Identify which cell holds the provided text, then report its [X, Y] central coordinate. 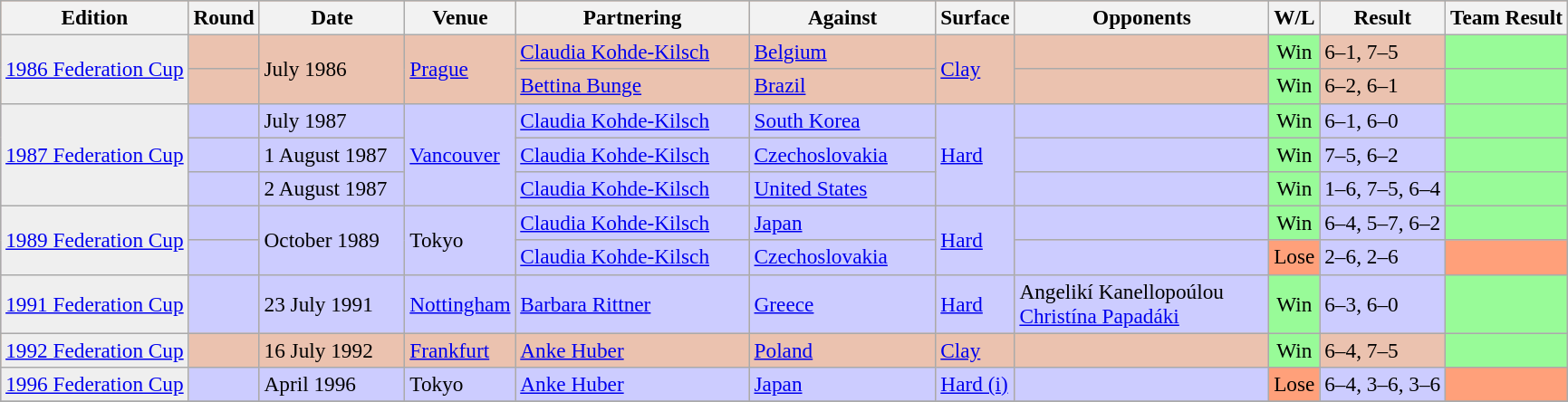
South Korea [842, 120]
1989 Federation Cup [94, 240]
1991 Federation Cup [94, 304]
6–4, 5–7, 6–2 [1382, 223]
Angelikí Kanellopoúlou Christína Papadáki [1141, 304]
2 August 1987 [332, 188]
Hard (i) [975, 384]
6–1, 7–5 [1382, 52]
Bettina Bunge [632, 86]
Poland [842, 349]
Opponents [1141, 17]
6–2, 6–1 [1382, 86]
United States [842, 188]
April 1996 [332, 384]
Surface [975, 17]
6–4, 7–5 [1382, 349]
1986 Federation Cup [94, 69]
Venue [460, 17]
Against [842, 17]
1992 Federation Cup [94, 349]
Team Result [1507, 17]
Greece [842, 304]
Brazil [842, 86]
6–4, 3–6, 3–6 [1382, 384]
July 1986 [332, 69]
6–3, 6–0 [1382, 304]
Result [1382, 17]
Partnering [632, 17]
1996 Federation Cup [94, 384]
Prague [460, 69]
October 1989 [332, 240]
1–6, 7–5, 6–4 [1382, 188]
2–6, 2–6 [1382, 257]
6–1, 6–0 [1382, 120]
W/L [1294, 17]
Round [224, 17]
Belgium [842, 52]
1 August 1987 [332, 154]
Frankfurt [460, 349]
July 1987 [332, 120]
Barbara Rittner [632, 304]
1987 Federation Cup [94, 154]
Nottingham [460, 304]
7–5, 6–2 [1382, 154]
Vancouver [460, 154]
Edition [94, 17]
16 July 1992 [332, 349]
23 July 1991 [332, 304]
Date [332, 17]
